Provide the (x, y) coordinate of the cell's center where the given text is located.  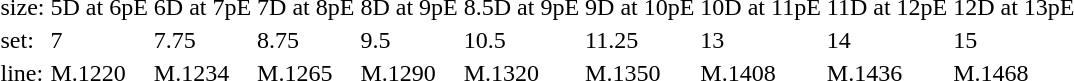
7 (99, 40)
10.5 (521, 40)
11.25 (640, 40)
7.75 (202, 40)
13 (760, 40)
9.5 (409, 40)
8.75 (306, 40)
14 (886, 40)
